Locate the cell with the specified text and output its (X, Y) center coordinate. 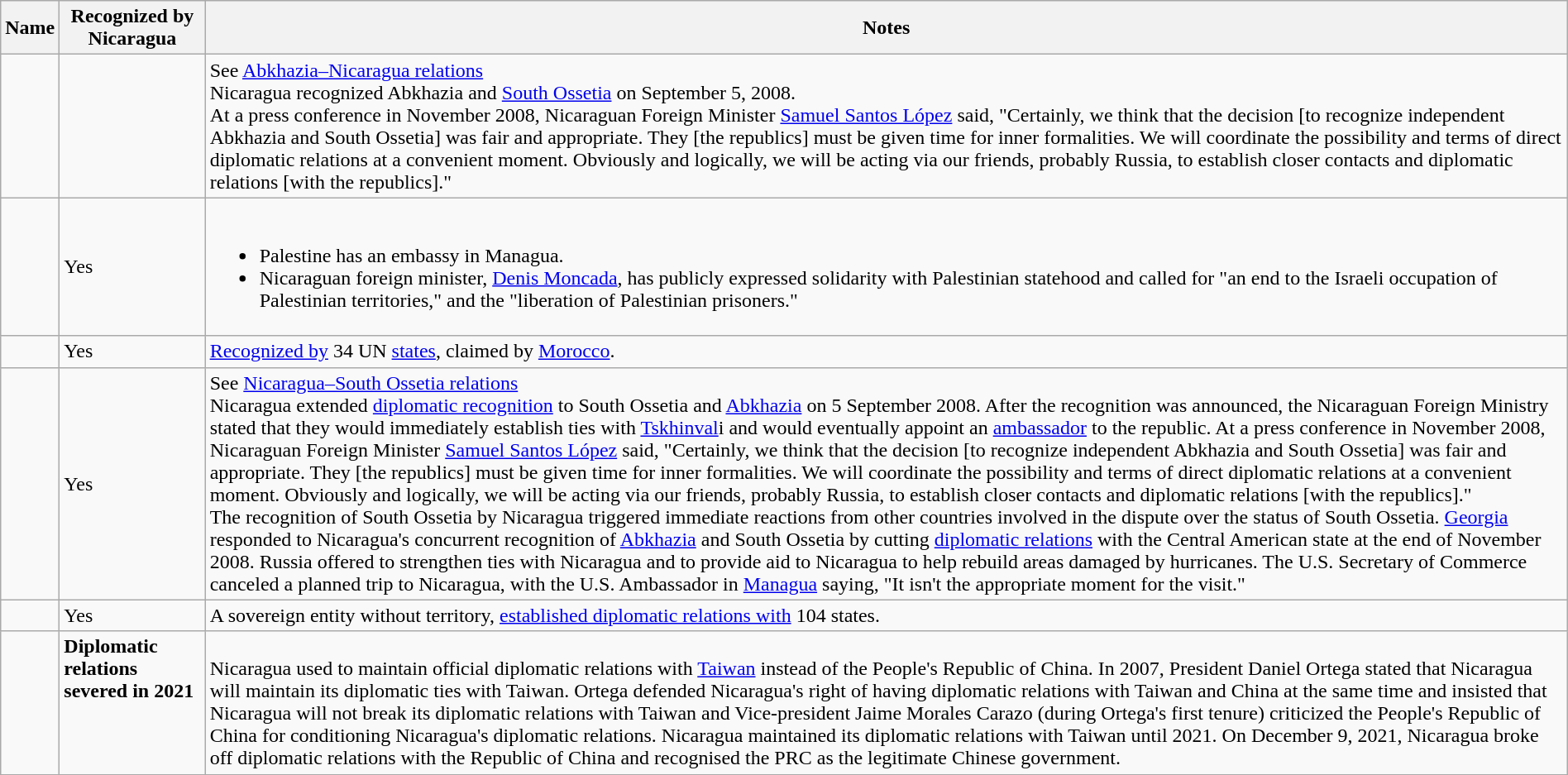
Notes (887, 28)
Name (30, 28)
Recognized by Nicaragua (132, 28)
Recognized by 34 UN states, claimed by Morocco. (887, 352)
A sovereign entity without territory, established diplomatic relations with 104 states. (887, 615)
Diplomatic relations severed in 2021 (132, 703)
